Extract the [x, y] coordinate from the center of the cell holding the provided text.  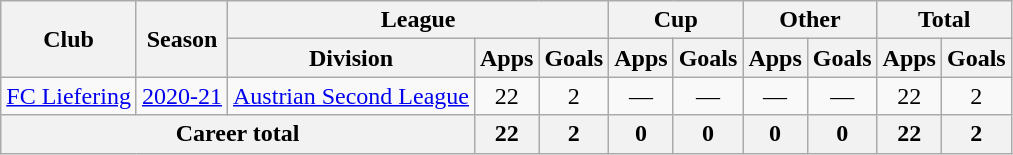
Season [182, 39]
2020-21 [182, 96]
Division [352, 58]
Austrian Second League [352, 96]
Career total [238, 134]
FC Liefering [69, 96]
Cup [676, 20]
Total [944, 20]
Other [810, 20]
Club [69, 39]
League [418, 20]
